Search for the cell housing the specified text and yield its [x, y] center coordinate. 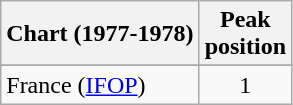
1 [245, 85]
Peakposition [245, 34]
Chart (1977-1978) [100, 34]
France (IFOP) [100, 85]
